Capture the cell that displays the provided text and extract its [x, y] central coordinate. 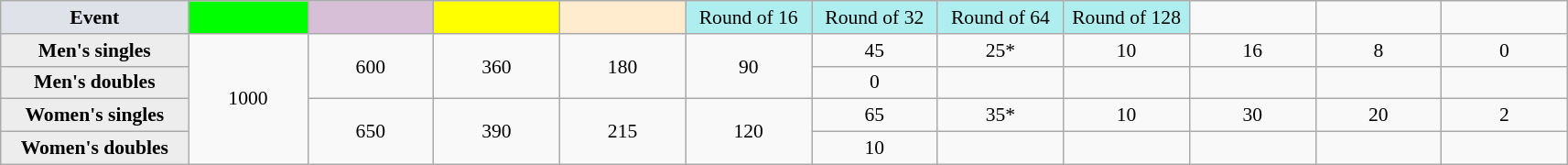
1000 [248, 99]
390 [497, 132]
16 [1252, 50]
25* [1000, 50]
30 [1252, 115]
Women's doubles [95, 148]
8 [1379, 50]
180 [622, 66]
45 [874, 50]
Event [95, 17]
90 [749, 66]
650 [371, 132]
65 [874, 115]
Men's singles [95, 50]
600 [371, 66]
Round of 32 [874, 17]
360 [497, 66]
215 [622, 132]
Round of 16 [749, 17]
Women's singles [95, 115]
2 [1505, 115]
20 [1379, 115]
120 [749, 132]
Round of 128 [1127, 17]
35* [1000, 115]
Men's doubles [95, 82]
Round of 64 [1000, 17]
